For the text-containing cell, return its midpoint in [X, Y] coordinate format. 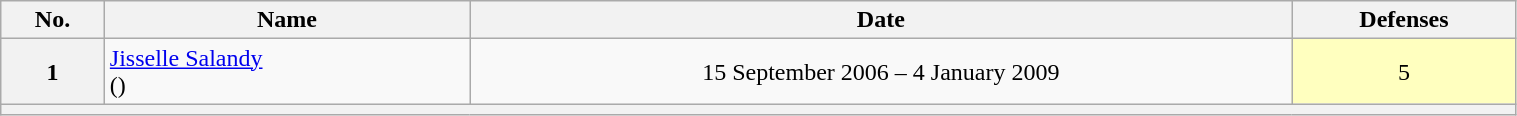
Defenses [1404, 20]
Date [881, 20]
Name [286, 20]
15 September 2006 – 4 January 2009 [881, 72]
No. [53, 20]
Jisselle Salandy() [286, 72]
5 [1404, 72]
1 [53, 72]
